Scan for the cell matching the given text and deliver its [X, Y] coordinate at center. 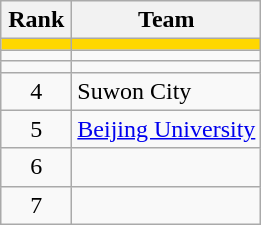
Suwon City [166, 91]
6 [36, 167]
5 [36, 129]
4 [36, 91]
7 [36, 205]
Rank [36, 20]
Team [166, 20]
Beijing University [166, 129]
